Search for the cell housing the specified text and yield its [x, y] center coordinate. 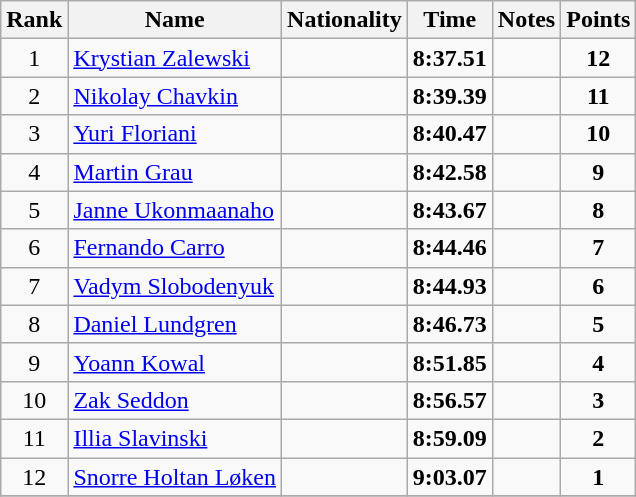
Points [598, 20]
8:44.93 [450, 286]
8:51.85 [450, 362]
Yuri Floriani [175, 134]
8:39.39 [450, 96]
Yoann Kowal [175, 362]
Zak Seddon [175, 400]
9:03.07 [450, 477]
8:43.67 [450, 210]
8:37.51 [450, 58]
Notes [526, 20]
Illia Slavinski [175, 438]
8:59.09 [450, 438]
Nikolay Chavkin [175, 96]
Time [450, 20]
Janne Ukonmaanaho [175, 210]
8:44.46 [450, 248]
Fernando Carro [175, 248]
Name [175, 20]
Krystian Zalewski [175, 58]
8:56.57 [450, 400]
8:42.58 [450, 172]
Martin Grau [175, 172]
Snorre Holtan Løken [175, 477]
Nationality [345, 20]
8:46.73 [450, 324]
8:40.47 [450, 134]
Rank [34, 20]
Vadym Slobodenyuk [175, 286]
Daniel Lundgren [175, 324]
